From the cell containing the given text, extract its center point as [x, y] coordinate. 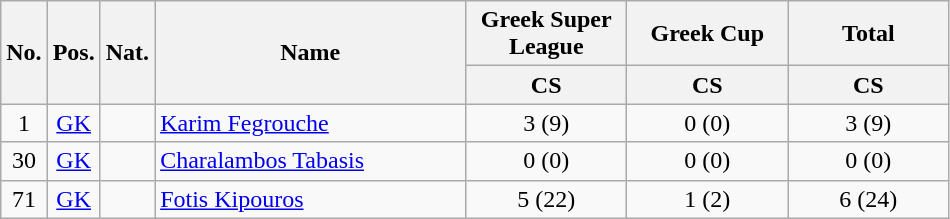
Name [310, 52]
6 (24) [868, 199]
1 (2) [708, 199]
Charalambos Tabasis [310, 161]
Greek Cup [708, 34]
Nat. [127, 52]
No. [24, 52]
71 [24, 199]
Pos. [74, 52]
Karim Fegrouche [310, 123]
Greek Super League [546, 34]
Total [868, 34]
Fotis Kipouros [310, 199]
30 [24, 161]
5 (22) [546, 199]
1 [24, 123]
